Pinpoint the cell where the given text exists, returning its (x, y) midpoint coordinate. 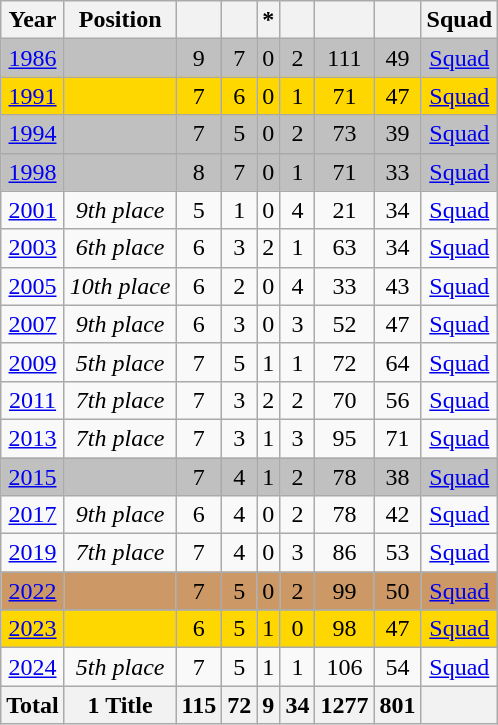
115 (199, 705)
10th place (120, 286)
801 (398, 705)
106 (344, 667)
52 (344, 324)
1277 (344, 705)
111 (344, 58)
98 (344, 629)
Year (33, 20)
1991 (33, 96)
64 (398, 362)
1986 (33, 58)
2011 (33, 400)
49 (398, 58)
42 (398, 515)
2023 (33, 629)
2024 (33, 667)
Position (120, 20)
73 (344, 134)
56 (398, 400)
2001 (33, 210)
2005 (33, 286)
70 (344, 400)
* (268, 20)
39 (398, 134)
54 (398, 667)
2022 (33, 591)
2013 (33, 438)
6th place (120, 248)
8 (199, 172)
1998 (33, 172)
21 (344, 210)
95 (344, 438)
1 Title (120, 705)
1994 (33, 134)
2003 (33, 248)
38 (398, 477)
50 (398, 591)
43 (398, 286)
2009 (33, 362)
2007 (33, 324)
2017 (33, 515)
63 (344, 248)
86 (344, 553)
2019 (33, 553)
53 (398, 553)
Total (33, 705)
2015 (33, 477)
99 (344, 591)
